For the text-containing cell, return its midpoint in [x, y] coordinate format. 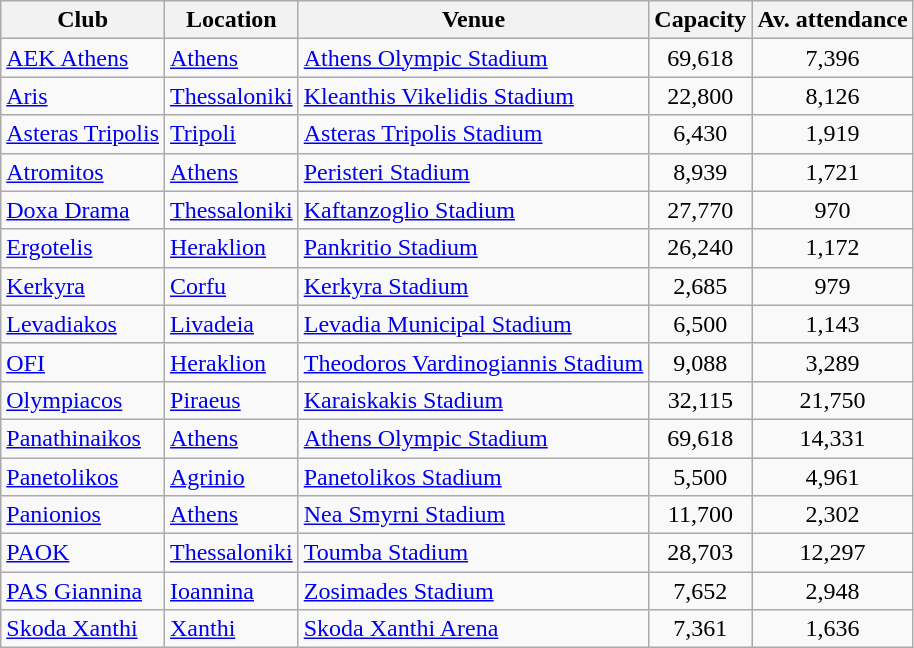
Karaiskakis Stadium [474, 400]
970 [832, 210]
2,948 [832, 591]
Av. attendance [832, 20]
Tripoli [232, 134]
Levadia Municipal Stadium [474, 324]
8,126 [832, 96]
2,302 [832, 515]
Doxa Drama [83, 210]
Ergotelis [83, 248]
Kerkyra Stadium [474, 286]
Venue [474, 20]
6,430 [700, 134]
7,396 [832, 58]
Club [83, 20]
Panetolikos Stadium [474, 477]
9,088 [700, 362]
Aris [83, 96]
Levadiakos [83, 324]
28,703 [700, 553]
1,172 [832, 248]
11,700 [700, 515]
Olympiacos [83, 400]
Kleanthis Vikelidis Stadium [474, 96]
Atromitos [83, 172]
Nea Smyrni Stadium [474, 515]
979 [832, 286]
7,361 [700, 629]
Skoda Xanthi Arena [474, 629]
12,297 [832, 553]
5,500 [700, 477]
PAS Giannina [83, 591]
Kerkyra [83, 286]
Zosimades Stadium [474, 591]
7,652 [700, 591]
Agrinio [232, 477]
8,939 [700, 172]
Piraeus [232, 400]
1,143 [832, 324]
Asteras Tripolis [83, 134]
1,919 [832, 134]
AEK Athens [83, 58]
Pankritio Stadium [474, 248]
1,636 [832, 629]
Capacity [700, 20]
26,240 [700, 248]
Panionios [83, 515]
32,115 [700, 400]
4,961 [832, 477]
1,721 [832, 172]
Asteras Tripolis Stadium [474, 134]
OFI [83, 362]
Panetolikos [83, 477]
Skoda Xanthi [83, 629]
Xanthi [232, 629]
PAOK [83, 553]
Toumba Stadium [474, 553]
Kaftanzoglio Stadium [474, 210]
Theodoros Vardinogiannis Stadium [474, 362]
Corfu [232, 286]
Livadeia [232, 324]
Panathinaikos [83, 438]
21,750 [832, 400]
Location [232, 20]
2,685 [700, 286]
14,331 [832, 438]
22,800 [700, 96]
Peristeri Stadium [474, 172]
Ioannina [232, 591]
3,289 [832, 362]
6,500 [700, 324]
27,770 [700, 210]
